Return (x, y) of the center of cell containing provided text 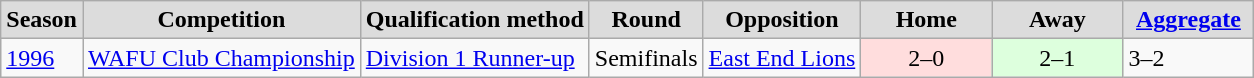
Competition (221, 20)
Opposition (782, 20)
Away (1058, 20)
Aggregate (1188, 20)
Semifinals (646, 58)
Home (926, 20)
East End Lions (782, 58)
2–0 (926, 58)
Division 1 Runner-up (474, 58)
1996 (42, 58)
2–1 (1058, 58)
Season (42, 20)
Qualification method (474, 20)
WAFU Club Championship (221, 58)
3–2 (1188, 58)
Round (646, 20)
